Detect which cell encompasses the target text, then output its (X, Y) center coordinate. 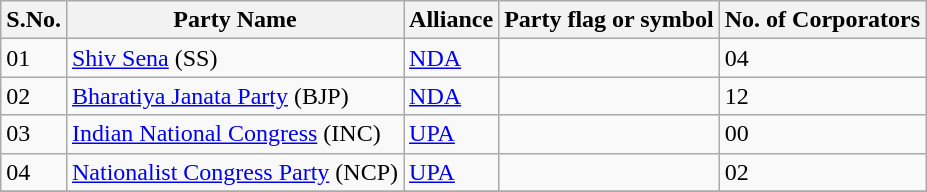
01 (34, 58)
Party Name (234, 20)
12 (822, 96)
Nationalist Congress Party (NCP) (234, 172)
Shiv Sena (SS) (234, 58)
Party flag or symbol (610, 20)
03 (34, 134)
Bharatiya Janata Party (BJP) (234, 96)
Alliance (452, 20)
No. of Corporators (822, 20)
00 (822, 134)
S.No. (34, 20)
Indian National Congress (INC) (234, 134)
